Provide the [X, Y] coordinate of the cell's center where the given text is located.  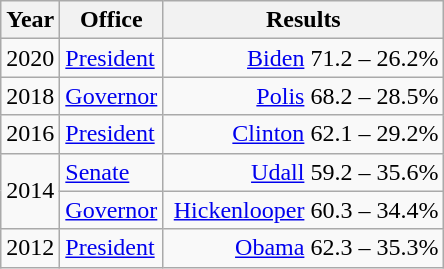
Obama 62.3 – 35.3% [304, 248]
Udall 59.2 – 35.6% [304, 172]
Year [30, 20]
2012 [30, 248]
Hickenlooper 60.3 – 34.4% [304, 210]
Polis 68.2 – 28.5% [304, 96]
Clinton 62.1 – 29.2% [304, 134]
2020 [30, 58]
Office [112, 20]
Results [304, 20]
Biden 71.2 – 26.2% [304, 58]
2016 [30, 134]
2014 [30, 191]
2018 [30, 96]
Senate [112, 172]
